Determine the (x, y) coordinate at the center of the cell enclosing the given text.  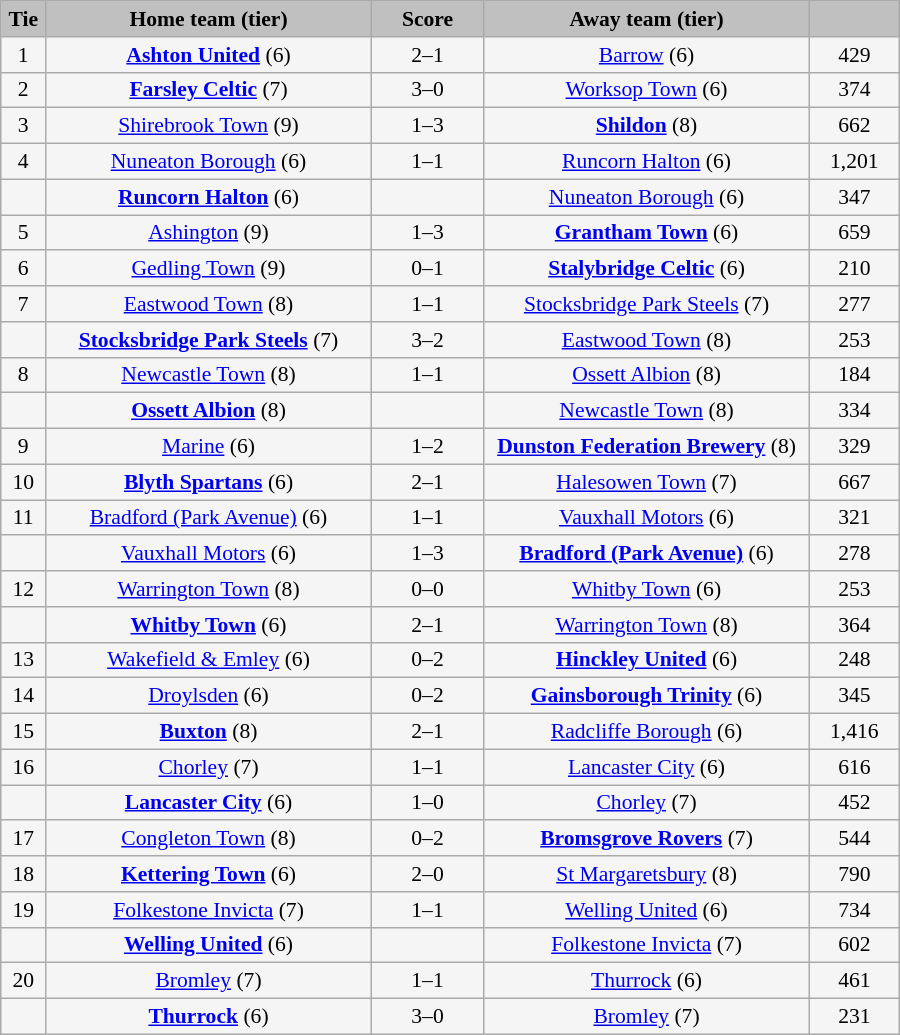
0–1 (427, 269)
14 (24, 696)
1,416 (854, 732)
231 (854, 1017)
662 (854, 126)
4 (24, 162)
321 (854, 518)
Kettering Town (6) (209, 874)
602 (854, 945)
Barrow (6) (647, 55)
Blyth Spartans (6) (209, 482)
184 (854, 375)
345 (854, 696)
20 (24, 981)
6 (24, 269)
790 (854, 874)
Bromsgrove Rovers (7) (647, 839)
210 (854, 269)
2 (24, 90)
8 (24, 375)
Marine (6) (209, 447)
18 (24, 874)
1,201 (854, 162)
3 (24, 126)
7 (24, 304)
364 (854, 625)
Ashton United (6) (209, 55)
374 (854, 90)
Shildon (8) (647, 126)
Score (427, 19)
734 (854, 910)
334 (854, 411)
Worksop Town (6) (647, 90)
0–0 (427, 589)
15 (24, 732)
Radcliffe Borough (6) (647, 732)
Ashington (9) (209, 233)
278 (854, 554)
2–0 (427, 874)
Home team (tier) (209, 19)
St Margaretsbury (8) (647, 874)
Wakefield & Emley (6) (209, 660)
659 (854, 233)
1–2 (427, 447)
3–2 (427, 340)
9 (24, 447)
5 (24, 233)
11 (24, 518)
277 (854, 304)
1 (24, 55)
Away team (tier) (647, 19)
248 (854, 660)
Stalybridge Celtic (6) (647, 269)
Halesowen Town (7) (647, 482)
16 (24, 767)
17 (24, 839)
616 (854, 767)
452 (854, 803)
Farsley Celtic (7) (209, 90)
Dunston Federation Brewery (8) (647, 447)
461 (854, 981)
13 (24, 660)
Gedling Town (9) (209, 269)
Tie (24, 19)
Buxton (8) (209, 732)
544 (854, 839)
Grantham Town (6) (647, 233)
Congleton Town (8) (209, 839)
Shirebrook Town (9) (209, 126)
Hinckley United (6) (647, 660)
347 (854, 197)
667 (854, 482)
19 (24, 910)
429 (854, 55)
Gainsborough Trinity (6) (647, 696)
12 (24, 589)
10 (24, 482)
Droylsden (6) (209, 696)
329 (854, 447)
1–0 (427, 803)
